Determine the (X, Y) coordinate at the center of the cell enclosing the given text.  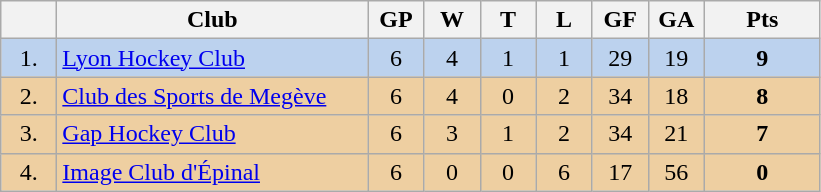
17 (620, 172)
T (508, 20)
GA (676, 20)
56 (676, 172)
21 (676, 134)
Club (212, 20)
Image Club d'Épinal (212, 172)
W (452, 20)
8 (762, 96)
29 (620, 58)
9 (762, 58)
GF (620, 20)
L (564, 20)
Lyon Hockey Club (212, 58)
Club des Sports de Megève (212, 96)
3 (452, 134)
19 (676, 58)
7 (762, 134)
1. (29, 58)
GP (396, 20)
2. (29, 96)
Pts (762, 20)
4. (29, 172)
18 (676, 96)
Gap Hockey Club (212, 134)
3. (29, 134)
